Locate the cell with the specified text and output its (X, Y) center coordinate. 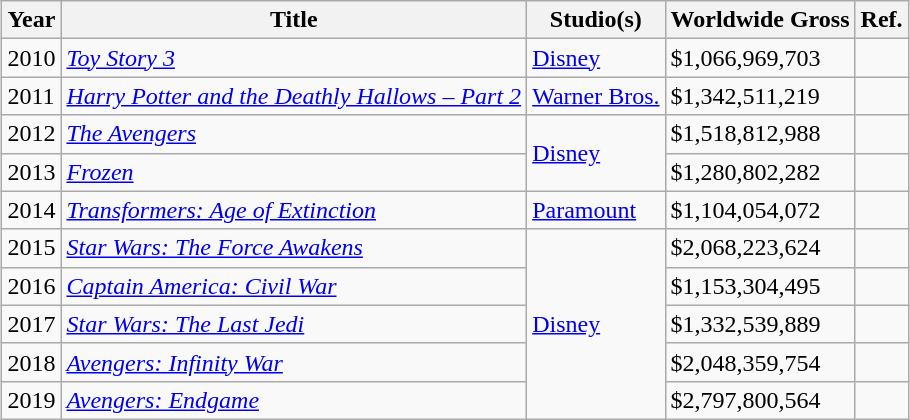
Captain America: Civil War (294, 286)
Title (294, 20)
Frozen (294, 172)
2010 (32, 58)
Warner Bros. (596, 96)
Star Wars: The Last Jedi (294, 324)
Toy Story 3 (294, 58)
$1,332,539,889 (760, 324)
$2,068,223,624 (760, 248)
2018 (32, 362)
Year (32, 20)
$1,066,969,703 (760, 58)
Harry Potter and the Deathly Hallows – Part 2 (294, 96)
Star Wars: The Force Awakens (294, 248)
2016 (32, 286)
Worldwide Gross (760, 20)
$1,518,812,988 (760, 134)
2015 (32, 248)
Avengers: Endgame (294, 400)
2019 (32, 400)
2012 (32, 134)
The Avengers (294, 134)
Avengers: Infinity War (294, 362)
$1,104,054,072 (760, 210)
Ref. (882, 20)
$1,153,304,495 (760, 286)
$2,048,359,754 (760, 362)
Studio(s) (596, 20)
2013 (32, 172)
2011 (32, 96)
$2,797,800,564 (760, 400)
Paramount (596, 210)
$1,342,511,219 (760, 96)
$1,280,802,282 (760, 172)
Transformers: Age of Extinction (294, 210)
2017 (32, 324)
2014 (32, 210)
